Return the [x, y] coordinate for the center point of the cell that contains the specified text.  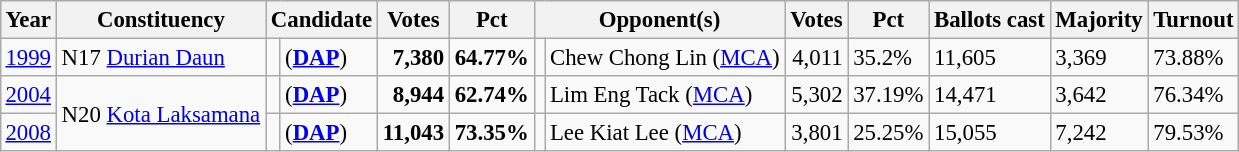
11,605 [990, 57]
Chew Chong Lin (MCA) [665, 57]
3,369 [1099, 57]
Turnout [1194, 20]
4,011 [816, 57]
14,471 [990, 95]
1999 [28, 57]
73.35% [492, 133]
Candidate [322, 20]
Lim Eng Tack (MCA) [665, 95]
Ballots cast [990, 20]
8,944 [413, 95]
N20 Kota Laksamana [160, 114]
N17 Durian Daun [160, 57]
35.2% [888, 57]
64.77% [492, 57]
2008 [28, 133]
15,055 [990, 133]
7,242 [1099, 133]
11,043 [413, 133]
3,642 [1099, 95]
79.53% [1194, 133]
3,801 [816, 133]
73.88% [1194, 57]
37.19% [888, 95]
Opponent(s) [660, 20]
5,302 [816, 95]
25.25% [888, 133]
62.74% [492, 95]
Lee Kiat Lee (MCA) [665, 133]
7,380 [413, 57]
2004 [28, 95]
Year [28, 20]
Constituency [160, 20]
76.34% [1194, 95]
Majority [1099, 20]
